Output the [x, y] coordinate of the center of the cell containing the given text.  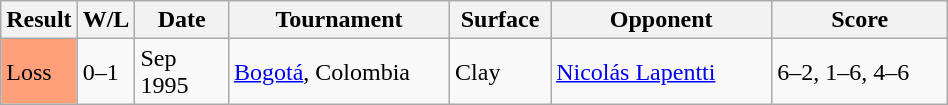
W/L [106, 20]
Score [860, 20]
0–1 [106, 72]
Clay [500, 72]
6–2, 1–6, 4–6 [860, 72]
Loss [39, 72]
Sep 1995 [182, 72]
Opponent [662, 20]
Result [39, 20]
Surface [500, 20]
Bogotá, Colombia [338, 72]
Nicolás Lapentti [662, 72]
Tournament [338, 20]
Date [182, 20]
